Search for the cell housing the specified text and yield its [X, Y] center coordinate. 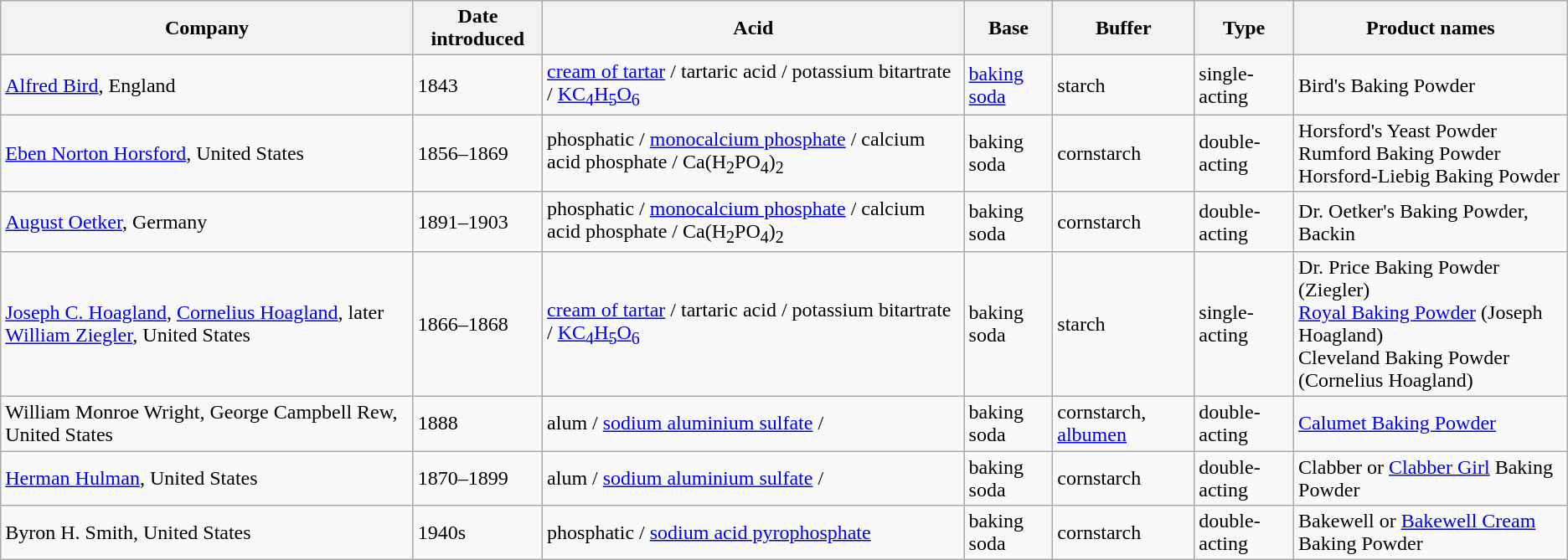
cornstarch, albumen [1124, 424]
Alfred Bird, England [207, 85]
Clabber or Clabber Girl Baking Powder [1431, 479]
Calumet Baking Powder [1431, 424]
Date introduced [477, 28]
1891–1903 [477, 221]
Herman Hulman, United States [207, 479]
Buffer [1124, 28]
phosphatic / sodium acid pyrophosphate [754, 532]
Bird's Baking Powder [1431, 85]
Horsford's Yeast PowderRumford Baking PowderHorsford-Liebig Baking Powder [1431, 153]
Type [1245, 28]
1866–1868 [477, 325]
Dr. Oetker's Baking Powder, Backin [1431, 221]
William Monroe Wright, George Campbell Rew, United States [207, 424]
Company [207, 28]
August Oetker, Germany [207, 221]
1843 [477, 85]
1870–1899 [477, 479]
Dr. Price Baking Powder (Ziegler)Royal Baking Powder (Joseph Hoagland)Cleveland Baking Powder (Cornelius Hoagland) [1431, 325]
Acid [754, 28]
Eben Norton Horsford, United States [207, 153]
Byron H. Smith, United States [207, 532]
Bakewell or Bakewell Cream Baking Powder [1431, 532]
Product names [1431, 28]
1888 [477, 424]
Base [1008, 28]
1856–1869 [477, 153]
1940s [477, 532]
Joseph C. Hoagland, Cornelius Hoagland, later William Ziegler, United States [207, 325]
